Output the [x, y] coordinate of the center of the cell containing the given text.  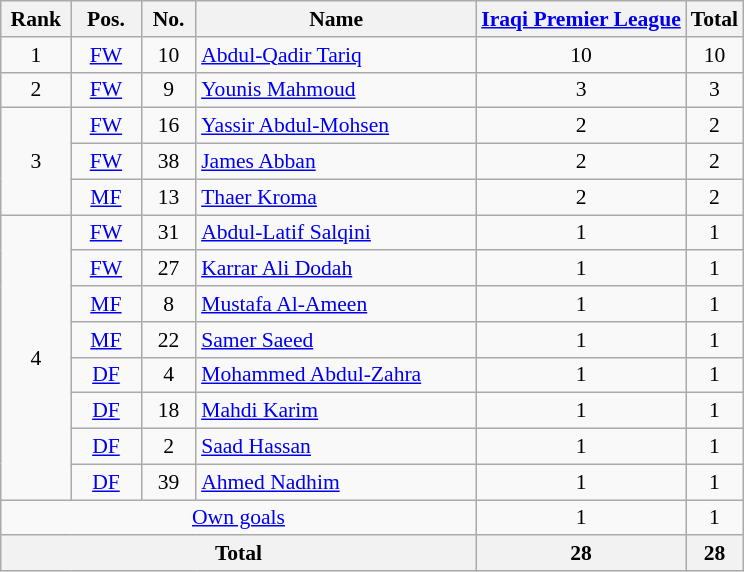
38 [168, 162]
Thaer Kroma [336, 197]
Karrar Ali Dodah [336, 269]
8 [168, 304]
Saad Hassan [336, 447]
Yassir Abdul-Mohsen [336, 126]
James Abban [336, 162]
Rank [36, 19]
16 [168, 126]
31 [168, 233]
Ahmed Nadhim [336, 482]
Younis Mahmoud [336, 90]
22 [168, 340]
Iraqi Premier League [581, 19]
27 [168, 269]
Mahdi Karim [336, 411]
18 [168, 411]
Abdul-Latif Salqini [336, 233]
Own goals [239, 518]
Name [336, 19]
Pos. [106, 19]
No. [168, 19]
39 [168, 482]
Abdul-Qadir Tariq [336, 55]
Mohammed Abdul-Zahra [336, 375]
Samer Saeed [336, 340]
9 [168, 90]
13 [168, 197]
Mustafa Al-Ameen [336, 304]
